Return the [x, y] coordinate for the center point of the cell that contains the specified text.  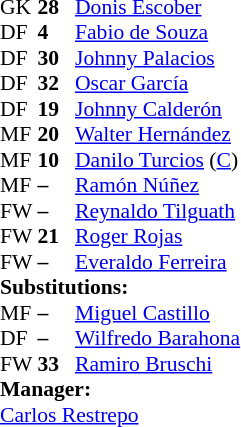
Oscar García [158, 83]
Ramiro Bruschi [158, 364]
Walter Hernández [158, 135]
Miguel Castillo [158, 313]
32 [57, 83]
Reynaldo Tilguath [158, 211]
Johnny Palacios [158, 58]
19 [57, 109]
Fabio de Souza [158, 33]
Johnny Calderón [158, 109]
30 [57, 58]
33 [57, 364]
Ramón Núñez [158, 185]
20 [57, 135]
10 [57, 160]
Danilo Turcios (C) [158, 160]
21 [57, 237]
4 [57, 33]
Substitutions: [120, 287]
Roger Rojas [158, 237]
Manager: [120, 389]
Everaldo Ferreira [158, 262]
Wilfredo Barahona [158, 339]
